Detect which cell encompasses the target text, then output its (x, y) center coordinate. 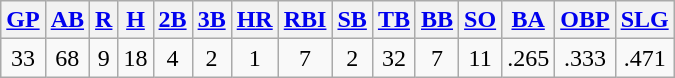
2B (172, 20)
AB (67, 20)
GP (23, 20)
3B (212, 20)
.471 (644, 58)
HR (254, 20)
.333 (585, 58)
4 (172, 58)
68 (67, 58)
32 (394, 58)
BA (528, 20)
11 (480, 58)
18 (136, 58)
9 (104, 58)
SB (352, 20)
RBI (305, 20)
SO (480, 20)
33 (23, 58)
TB (394, 20)
BB (436, 20)
R (104, 20)
1 (254, 58)
.265 (528, 58)
H (136, 20)
OBP (585, 20)
SLG (644, 20)
